For the text-containing cell, return its midpoint in [x, y] coordinate format. 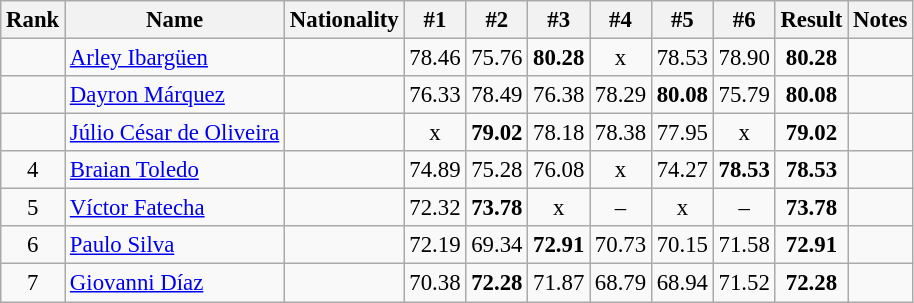
Giovanni Díaz [175, 283]
Result [812, 20]
78.38 [621, 133]
Dayron Márquez [175, 95]
Notes [880, 20]
#5 [682, 20]
Víctor Fatecha [175, 208]
71.52 [744, 283]
7 [33, 283]
72.32 [435, 208]
Braian Toledo [175, 170]
78.49 [497, 95]
74.89 [435, 170]
Rank [33, 20]
68.94 [682, 283]
74.27 [682, 170]
Name [175, 20]
#2 [497, 20]
70.73 [621, 245]
70.15 [682, 245]
71.58 [744, 245]
78.29 [621, 95]
Paulo Silva [175, 245]
69.34 [497, 245]
#6 [744, 20]
#1 [435, 20]
78.18 [559, 133]
77.95 [682, 133]
Arley Ibargüen [175, 58]
5 [33, 208]
75.28 [497, 170]
72.19 [435, 245]
76.08 [559, 170]
71.87 [559, 283]
Nationality [344, 20]
76.38 [559, 95]
4 [33, 170]
6 [33, 245]
76.33 [435, 95]
75.79 [744, 95]
75.76 [497, 58]
Júlio César de Oliveira [175, 133]
68.79 [621, 283]
78.46 [435, 58]
#3 [559, 20]
70.38 [435, 283]
#4 [621, 20]
78.90 [744, 58]
